Identify which cell holds the provided text, then report its [x, y] central coordinate. 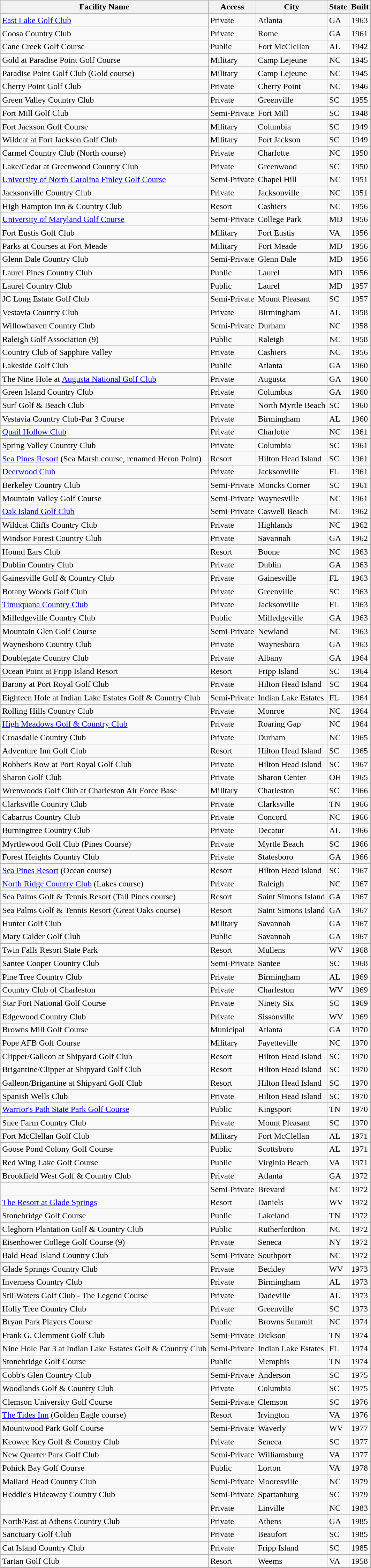
Green Valley Country Club [105, 100]
Red Wing Lake Golf Course [105, 1162]
Burningtree Country Club [105, 831]
Glenn Dale Country Club [105, 259]
Daniels [291, 1202]
Mallard Head Country Club [105, 1481]
North Myrtle Beach [291, 406]
North/East at Athens Country Club [105, 1521]
1983 [360, 1508]
Frank G. Clemment Golf Club [105, 1335]
Rome [291, 34]
Sea Palms Golf & Tennis Resort (Great Oaks course) [105, 910]
Dublin [291, 565]
Fort Eustis Golf Club [105, 233]
Municipal [232, 1030]
Kingsport [291, 1109]
Williamsburg [291, 1455]
Anderson [291, 1375]
Twin Falls Resort State Park [105, 950]
Mountain Valley Golf Course [105, 498]
Monroe [291, 711]
Dadeville [291, 1295]
Cherry Point Golf Club [105, 87]
Bryan Park Players Course [105, 1322]
New Quarter Park Golf Club [105, 1455]
Greenwood [291, 166]
1946 [360, 87]
Myrtle Beach [291, 844]
Bald Head Island Country Club [105, 1256]
Woodlands Golf & Country Club [105, 1388]
Gainesville Golf & Country Club [105, 578]
Chapel Hill [291, 180]
Clipper/Galleon at Shipyard Golf Club [105, 1056]
Access [232, 7]
StillWaters Golf Club - The Legend Course [105, 1295]
Beaufort [291, 1534]
Barony at Port Royal Golf Club [105, 684]
Coosa Country Club [105, 34]
Wrenwoods Golf Club at Charleston Air Force Base [105, 790]
Clarksville [291, 804]
Waverly [291, 1428]
Gold at Paradise Point Golf Course [105, 60]
Tartan Golf Club [105, 1561]
Spartanburg [291, 1495]
Wildcat at Fort Jackson Golf Club [105, 140]
Edgewood Country Club [105, 1017]
Laurel Pines Country Club [105, 273]
Green Island Country Club [105, 392]
College Park [291, 220]
Cabarrus Country Club [105, 817]
Athens [291, 1521]
Brevard [291, 1189]
Pine Tree Country Club [105, 976]
High Hampton Inn & Country Club [105, 206]
Moncks Corner [291, 485]
Beckley [291, 1269]
The Resort at Glade Springs [105, 1202]
Milledgeville [291, 618]
Sissonville [291, 1017]
Santee [291, 963]
Gainesville [291, 578]
Milledgeville Country Club [105, 618]
Pope AFB Golf Course [105, 1043]
Nine Hole Par 3 at Indian Lake Estates Golf & Country Club [105, 1348]
Oak Island Golf Club [105, 512]
Waynesboro Country Club [105, 645]
1955 [360, 100]
Caswell Beach [291, 512]
Virginia Beach [291, 1162]
Glenn Dale [291, 259]
Southport [291, 1256]
Adventure Inn Golf Club [105, 751]
Sea Pines Resort (Sea Marsh course, renamed Heron Point) [105, 459]
Robber's Row at Port Royal Golf Club [105, 764]
Cane Creek Golf Course [105, 47]
Concord [291, 817]
Waynesville [291, 498]
Goose Pond Colony Golf Course [105, 1149]
Galleon/Brigantine at Shipyard Golf Club [105, 1083]
Browns Mill Golf Course [105, 1030]
Sharon Center [291, 777]
Laurel Country Club [105, 286]
Dublin Country Club [105, 565]
Heddle's Hideaway Country Club [105, 1495]
Clemson [291, 1402]
Roaring Gap [291, 724]
Fort Eustis [291, 233]
Eighteen Hole at Indian Lake Estates Golf & Country Club [105, 698]
East Lake Golf Club [105, 20]
Country Club of Charleston [105, 990]
Pohick Bay Golf Course [105, 1468]
Parks at Courses at Fort Meade [105, 246]
Mountwood Park Golf Course [105, 1428]
High Meadows Golf & Country Club [105, 724]
Linville [291, 1508]
Fort Meade [291, 246]
Statesboro [291, 857]
Berkeley Country Club [105, 485]
Forest Heights Country Club [105, 857]
North Ridge Country Club (Lakes course) [105, 884]
Glade Springs Country Club [105, 1269]
Clarksville Country Club [105, 804]
Lakeland [291, 1216]
Fort Mill Golf Club [105, 113]
Fort Mill [291, 113]
OH [338, 777]
Timuquana Country Club [105, 605]
Brigantine/Clipper at Shipyard Golf Club [105, 1070]
Cobb's Glen Country Club [105, 1375]
Keowee Key Golf & Country Club [105, 1442]
Deerwood Club [105, 472]
Raleigh Golf Association (9) [105, 339]
Hound Ears Club [105, 551]
Browns Summit [291, 1322]
University of Maryland Golf Course [105, 220]
State [338, 7]
Holly Tree Country Club [105, 1309]
Quail Hollow Club [105, 432]
City [291, 7]
Carmel Country Club (North course) [105, 153]
Warrior's Path State Park Golf Course [105, 1109]
Boone [291, 551]
The Nine Hole at Augusta National Golf Club [105, 379]
Snee Farm Country Club [105, 1123]
Hunter Golf Club [105, 923]
Sea Pines Resort (Ocean course) [105, 870]
Star Fort National Golf Course [105, 1003]
1978 [360, 1468]
Fayetteville [291, 1043]
Cat Island Country Club [105, 1548]
Paradise Point Golf Club (Gold course) [105, 73]
Facility Name [105, 7]
Spring Valley Country Club [105, 445]
Mary Calder Golf Club [105, 937]
Croasdaile Country Club [105, 737]
Jacksonville Country Club [105, 193]
Botany Woods Golf Club [105, 592]
Willowhaven Country Club [105, 326]
Scottsboro [291, 1149]
Lorton [291, 1468]
Ocean Point at Fripp Island Resort [105, 671]
Eisenhower College Golf Course (9) [105, 1242]
Sharon Golf Club [105, 777]
Santee Cooper Country Club [105, 963]
Highlands [291, 525]
Columbus [291, 392]
Cleghorn Plantation Golf & Country Club [105, 1229]
Lake/Cedar at Greenwood Country Club [105, 166]
Spanish Wells Club [105, 1096]
Myrtlewood Golf Club (Pines Course) [105, 844]
Doublegate Country Club [105, 658]
Mullens [291, 950]
Clemson University Golf Course [105, 1402]
Weems [291, 1561]
Sanctuary Golf Club [105, 1534]
The Tides Inn (Golden Eagle course) [105, 1415]
Rolling Hills Country Club [105, 711]
Inverness Country Club [105, 1282]
Irvington [291, 1415]
Wildcat Cliffs Country Club [105, 525]
Memphis [291, 1362]
Built [360, 7]
Fort Jackson [291, 140]
Surf Golf & Beach Club [105, 406]
Country Club of Sapphire Valley [105, 352]
Lakeside Golf Club [105, 365]
Fort McClellan Golf Club [105, 1136]
Rutherfordton [291, 1229]
University of North Carolina Finley Golf Course [105, 180]
NY [338, 1242]
Vestavia Country Club [105, 312]
Mountain Glen Golf Course [105, 631]
Sea Palms Golf & Tennis Resort (Tall Pines course) [105, 897]
Fort Jackson Golf Course [105, 126]
Albany [291, 658]
Mooresville [291, 1481]
Cherry Point [291, 87]
Newland [291, 631]
JC Long Estate Golf Club [105, 299]
Windsor Forest Country Club [105, 538]
Augusta [291, 379]
Dickson [291, 1335]
Ninety Six [291, 1003]
1948 [360, 113]
1942 [360, 47]
Vestavia Country Club-Par 3 Course [105, 419]
Brookfield West Golf & Country Club [105, 1176]
Decatur [291, 831]
Waynesboro [291, 645]
